For the text-containing cell, return its midpoint in [x, y] coordinate format. 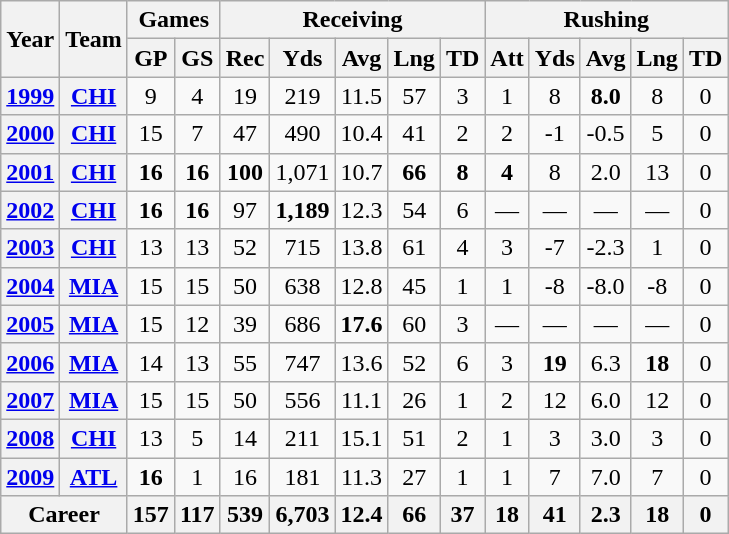
39 [245, 324]
1999 [30, 96]
100 [245, 172]
27 [414, 477]
715 [302, 248]
Receiving [352, 20]
13.8 [362, 248]
2.0 [606, 172]
2006 [30, 362]
47 [245, 134]
3.0 [606, 438]
8.0 [606, 96]
Rec [245, 58]
1,071 [302, 172]
37 [462, 515]
54 [414, 210]
26 [414, 400]
15.1 [362, 438]
747 [302, 362]
6.3 [606, 362]
-7 [554, 248]
Games [174, 20]
211 [302, 438]
97 [245, 210]
-2.3 [606, 248]
57 [414, 96]
12.8 [362, 286]
157 [150, 515]
1,189 [302, 210]
Team [94, 39]
7.0 [606, 477]
Rushing [606, 20]
2007 [30, 400]
638 [302, 286]
13.6 [362, 362]
45 [414, 286]
-0.5 [606, 134]
2002 [30, 210]
GP [150, 58]
2000 [30, 134]
2001 [30, 172]
55 [245, 362]
219 [302, 96]
17.6 [362, 324]
686 [302, 324]
6,703 [302, 515]
556 [302, 400]
ATL [94, 477]
6.0 [606, 400]
2.3 [606, 515]
117 [197, 515]
11.1 [362, 400]
2009 [30, 477]
-8.0 [606, 286]
-1 [554, 134]
12.4 [362, 515]
2004 [30, 286]
9 [150, 96]
Year [30, 39]
10.4 [362, 134]
Career [64, 515]
2003 [30, 248]
60 [414, 324]
61 [414, 248]
12.3 [362, 210]
GS [197, 58]
11.3 [362, 477]
490 [302, 134]
539 [245, 515]
10.7 [362, 172]
2008 [30, 438]
181 [302, 477]
Att [507, 58]
51 [414, 438]
2005 [30, 324]
11.5 [362, 96]
